Search for the cell housing the specified text and yield its (X, Y) center coordinate. 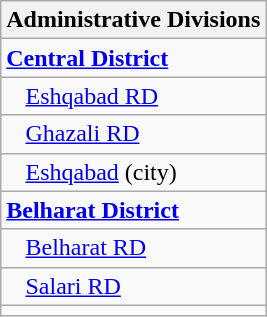
Belharat RD (134, 248)
Central District (134, 58)
Eshqabad (city) (134, 172)
Eshqabad RD (134, 96)
Belharat District (134, 210)
Salari RD (134, 286)
Administrative Divisions (134, 20)
Ghazali RD (134, 134)
